For the text-containing cell, return its midpoint in [x, y] coordinate format. 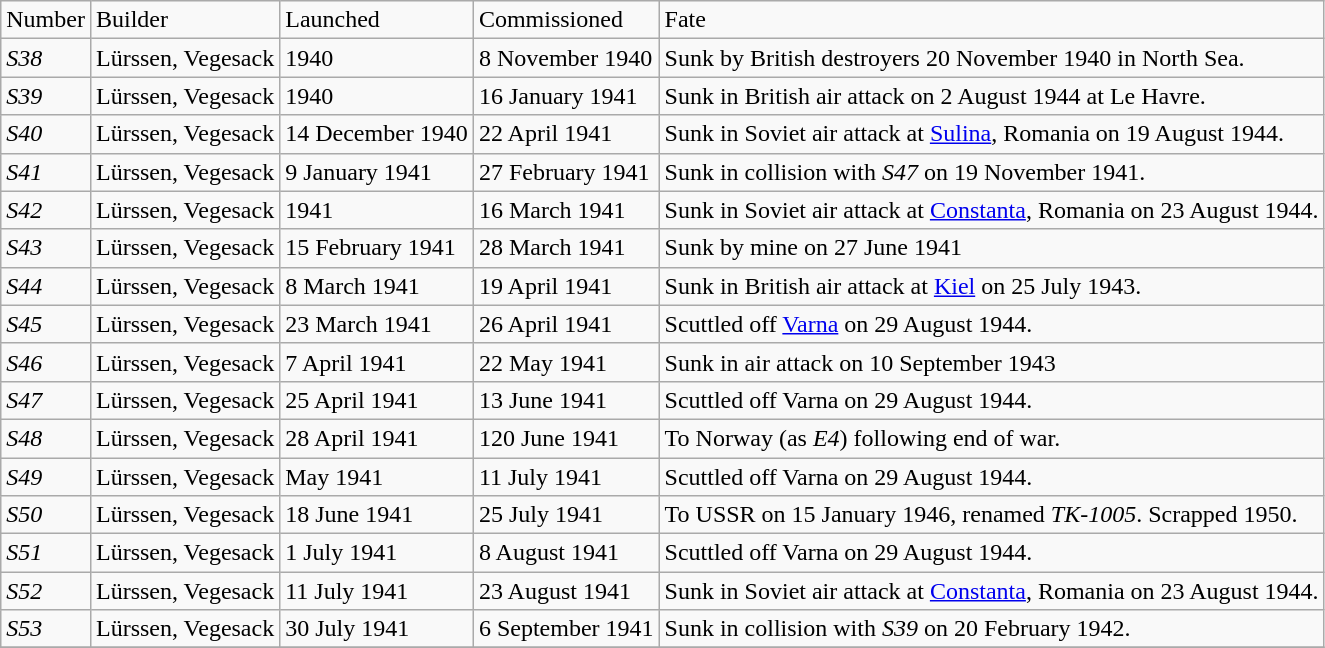
19 April 1941 [566, 286]
May 1941 [377, 477]
Sunk in Soviet air attack at Sulina, Romania on 19 August 1944. [992, 134]
S52 [46, 591]
S51 [46, 553]
Sunk in British air attack at Kiel on 25 July 1943. [992, 286]
23 March 1941 [377, 324]
1 July 1941 [377, 553]
16 March 1941 [566, 210]
S48 [46, 438]
7 April 1941 [377, 362]
30 July 1941 [377, 629]
Sunk in British air attack on 2 August 1944 at Le Havre. [992, 96]
1941 [377, 210]
Sunk in air attack on 10 September 1943 [992, 362]
S40 [46, 134]
120 June 1941 [566, 438]
14 December 1940 [377, 134]
S44 [46, 286]
Sunk in collision with S47 on 19 November 1941. [992, 172]
S50 [46, 515]
27 February 1941 [566, 172]
8 March 1941 [377, 286]
25 July 1941 [566, 515]
Commissioned [566, 20]
Sunk by mine on 27 June 1941 [992, 248]
22 April 1941 [566, 134]
16 January 1941 [566, 96]
S42 [46, 210]
S39 [46, 96]
Sunk in collision with S39 on 20 February 1942. [992, 629]
Number [46, 20]
Fate [992, 20]
8 August 1941 [566, 553]
6 September 1941 [566, 629]
28 April 1941 [377, 438]
23 August 1941 [566, 591]
22 May 1941 [566, 362]
S43 [46, 248]
S47 [46, 400]
To USSR on 15 January 1946, renamed TK-1005. Scrapped 1950. [992, 515]
15 February 1941 [377, 248]
13 June 1941 [566, 400]
S53 [46, 629]
18 June 1941 [377, 515]
Launched [377, 20]
25 April 1941 [377, 400]
S45 [46, 324]
S38 [46, 58]
8 November 1940 [566, 58]
9 January 1941 [377, 172]
Builder [184, 20]
S46 [46, 362]
S49 [46, 477]
28 March 1941 [566, 248]
26 April 1941 [566, 324]
Sunk by British destroyers 20 November 1940 in North Sea. [992, 58]
S41 [46, 172]
To Norway (as E4) following end of war. [992, 438]
